Determine the (X, Y) coordinate at the center of the cell enclosing the given text.  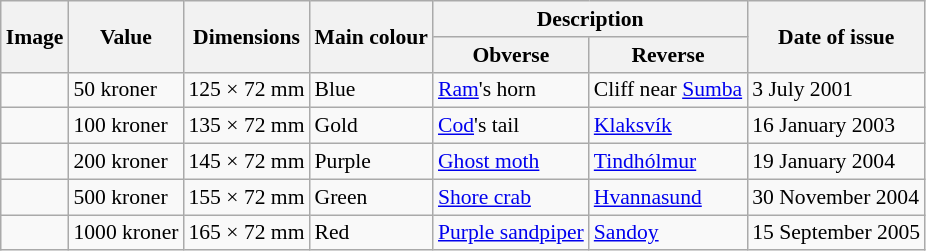
3 July 2001 (836, 90)
145 × 72 mm (246, 162)
Ghost moth (511, 162)
Reverse (668, 55)
Hvannasund (668, 197)
Tindhólmur (668, 162)
16 January 2003 (836, 126)
Sandoy (668, 233)
Date of issue (836, 36)
30 November 2004 (836, 197)
Cliff near Sumba (668, 90)
Main colour (372, 36)
Blue (372, 90)
15 September 2005 (836, 233)
19 January 2004 (836, 162)
1000 kroner (126, 233)
Shore crab (511, 197)
Purple (372, 162)
135 × 72 mm (246, 126)
Obverse (511, 55)
Value (126, 36)
125 × 72 mm (246, 90)
Dimensions (246, 36)
500 kroner (126, 197)
Gold (372, 126)
Cod's tail (511, 126)
Red (372, 233)
Image (35, 36)
155 × 72 mm (246, 197)
200 kroner (126, 162)
Klaksvík (668, 126)
Purple sandpiper (511, 233)
Ram's horn (511, 90)
50 kroner (126, 90)
Green (372, 197)
100 kroner (126, 126)
165 × 72 mm (246, 233)
Description (590, 19)
